Extract the (x, y) coordinate from the center of the cell holding the provided text.  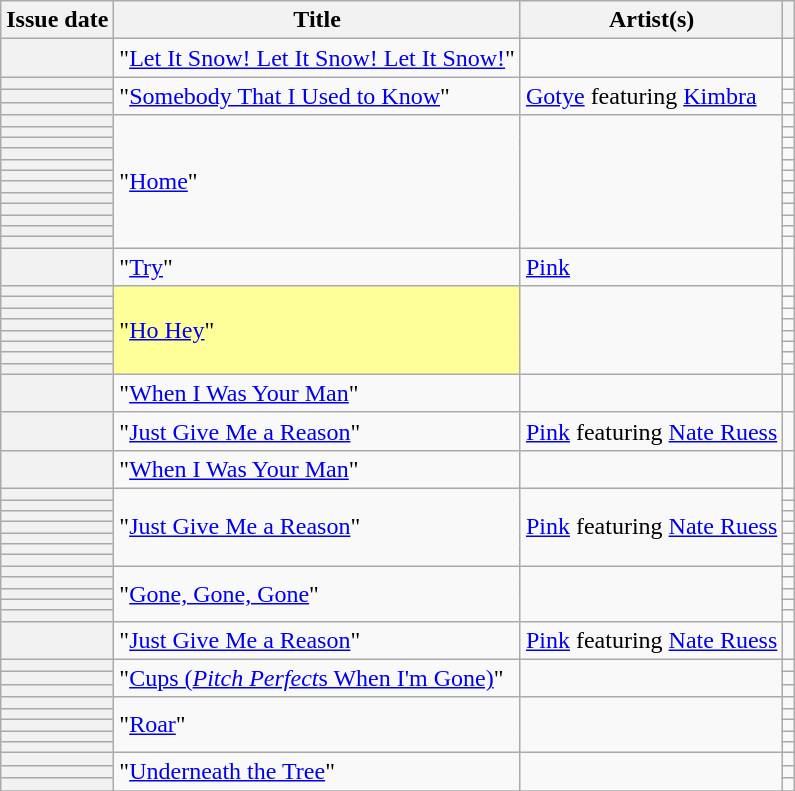
Artist(s) (651, 20)
"Cups (Pitch Perfects When I'm Gone)" (318, 678)
"Let It Snow! Let It Snow! Let It Snow!" (318, 58)
"Roar" (318, 724)
Issue date (58, 20)
"Underneath the Tree" (318, 772)
"Home" (318, 182)
Gotye featuring Kimbra (651, 96)
"Gone, Gone, Gone" (318, 594)
Pink (651, 267)
"Somebody That I Used to Know" (318, 96)
Title (318, 20)
"Try" (318, 267)
"Ho Hey" (318, 330)
